Find where the given text appears and provide that cell's center as (X, Y) coordinate. 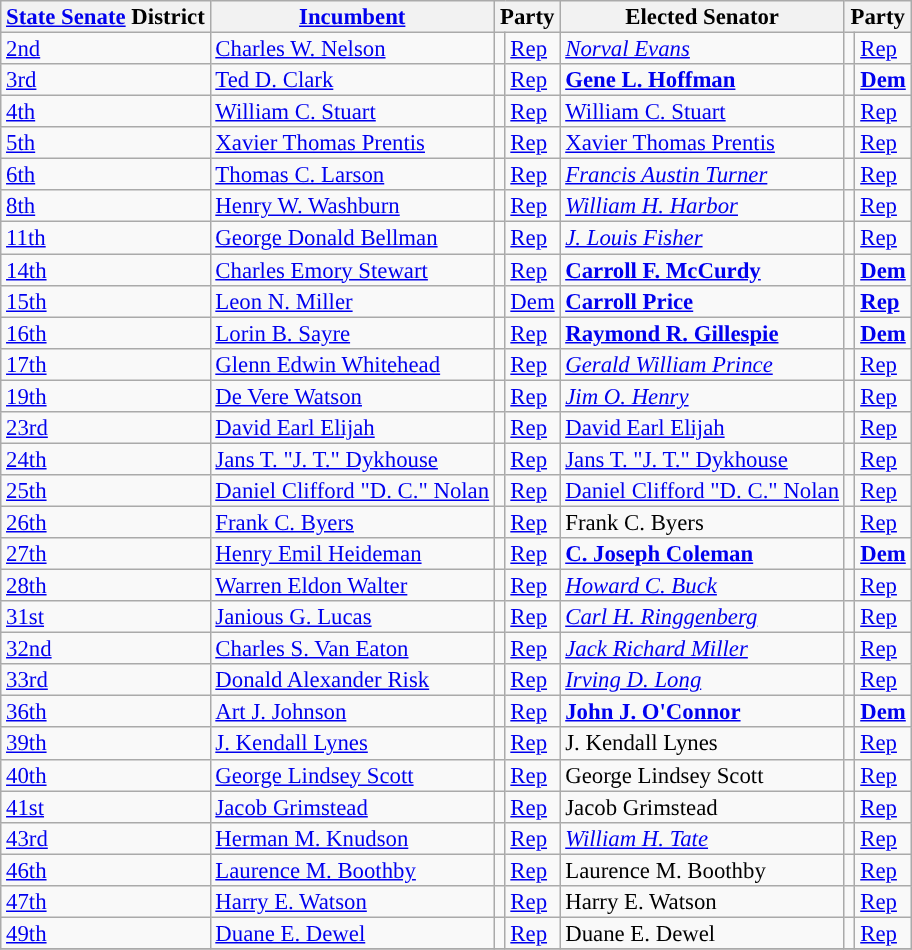
Gene L. Hoffman (702, 80)
32nd (106, 649)
Charles Emory Stewart (352, 270)
15th (106, 301)
Irving D. Long (702, 680)
Gerald William Prince (702, 364)
William H. Tate (702, 838)
36th (106, 712)
6th (106, 175)
16th (106, 333)
11th (106, 238)
24th (106, 459)
Carroll Price (702, 301)
33rd (106, 680)
Carl H. Ringgenberg (702, 617)
Elected Senator (702, 17)
43rd (106, 838)
J. Louis Fisher (702, 238)
28th (106, 586)
14th (106, 270)
Ted D. Clark (352, 80)
C. Joseph Coleman (702, 554)
8th (106, 206)
Carroll F. McCurdy (702, 270)
De Vere Watson (352, 396)
Henry Emil Heideman (352, 554)
Henry W. Washburn (352, 206)
William H. Harbor (702, 206)
Incumbent (352, 17)
John J. O'Connor (702, 712)
Francis Austin Turner (702, 175)
State Senate District (106, 17)
41st (106, 807)
47th (106, 902)
5th (106, 143)
27th (106, 554)
3rd (106, 80)
40th (106, 775)
2nd (106, 49)
Norval Evans (702, 49)
46th (106, 870)
Jack Richard Miller (702, 649)
Jim O. Henry (702, 396)
Raymond R. Gillespie (702, 333)
Howard C. Buck (702, 586)
Charles W. Nelson (352, 49)
Art J. Johnson (352, 712)
Janious G. Lucas (352, 617)
Herman M. Knudson (352, 838)
23rd (106, 428)
Charles S. Van Eaton (352, 649)
Glenn Edwin Whitehead (352, 364)
Thomas C. Larson (352, 175)
4th (106, 112)
Donald Alexander Risk (352, 680)
19th (106, 396)
George Donald Bellman (352, 238)
31st (106, 617)
17th (106, 364)
25th (106, 491)
Lorin B. Sayre (352, 333)
Warren Eldon Walter (352, 586)
39th (106, 744)
Leon N. Miller (352, 301)
26th (106, 522)
49th (106, 933)
